Extract the (x, y) coordinate from the center of the cell holding the provided text.  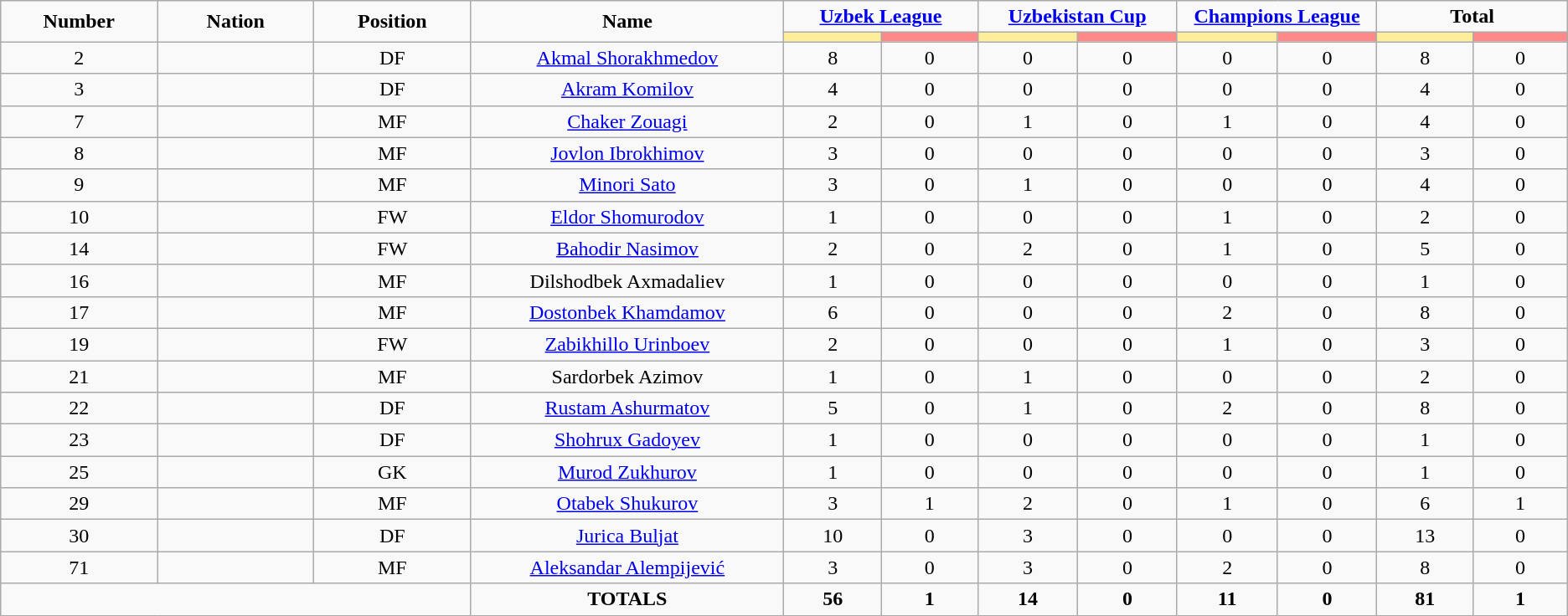
17 (79, 312)
GK (392, 472)
9 (79, 185)
13 (1426, 536)
Bahodir Nasimov (627, 249)
7 (79, 121)
Akmal Shorakhmedov (627, 58)
Jurica Buljat (627, 536)
Rustam Ashurmatov (627, 408)
23 (79, 440)
30 (79, 536)
21 (79, 376)
56 (833, 599)
Otabek Shukurov (627, 504)
Dostonbek Khamdamov (627, 312)
16 (79, 280)
Akram Komilov (627, 90)
Eldor Shomurodov (627, 217)
Number (79, 22)
Murod Zukhurov (627, 472)
Champions League (1277, 17)
Total (1473, 17)
71 (79, 567)
Zabikhillo Urinboev (627, 344)
Uzbekistan Cup (1077, 17)
29 (79, 504)
19 (79, 344)
25 (79, 472)
Position (392, 22)
Uzbek League (881, 17)
11 (1227, 599)
Dilshodbek Axmadaliev (627, 280)
Chaker Zouagi (627, 121)
Aleksandar Alempijević (627, 567)
Nation (236, 22)
81 (1426, 599)
Shohrux Gadoyev (627, 440)
TOTALS (627, 599)
Sardorbek Azimov (627, 376)
22 (79, 408)
Jovlon Ibrokhimov (627, 153)
Minori Sato (627, 185)
Name (627, 22)
